Detect which cell encompasses the target text, then output its (x, y) center coordinate. 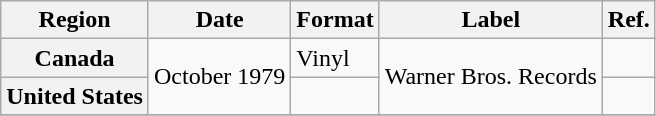
Label (490, 20)
Canada (75, 58)
Date (219, 20)
United States (75, 96)
Vinyl (335, 58)
Ref. (628, 20)
Format (335, 20)
Warner Bros. Records (490, 77)
Region (75, 20)
October 1979 (219, 77)
